Detect which cell encompasses the target text, then output its [x, y] center coordinate. 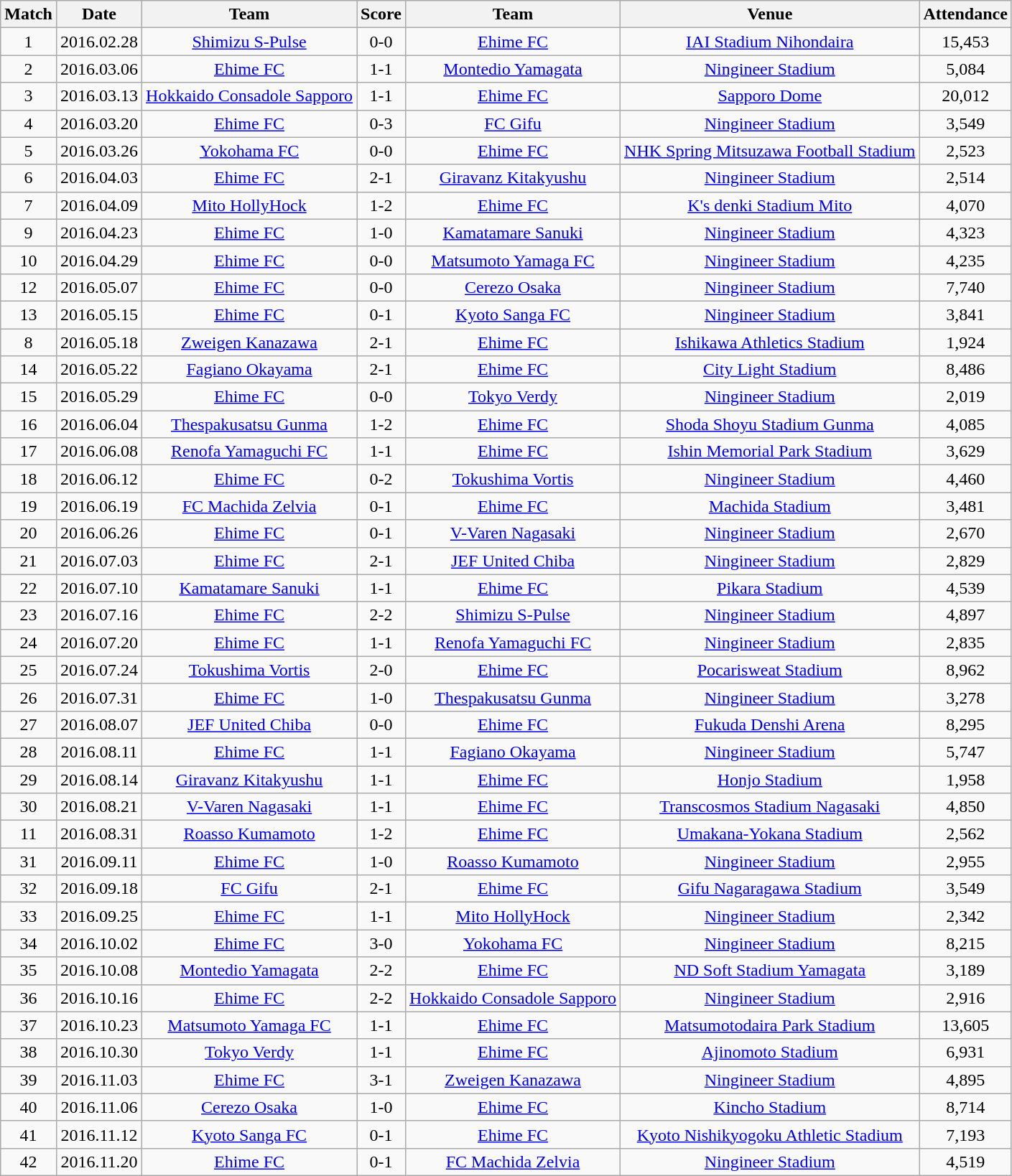
Fukuda Denshi Arena [770, 724]
2 [29, 69]
2,955 [965, 862]
7,193 [965, 1134]
4 [29, 123]
15,453 [965, 42]
3-1 [381, 1080]
2016.06.12 [99, 479]
2016.04.03 [99, 178]
9 [29, 233]
1,924 [965, 342]
39 [29, 1080]
Sapporo Dome [770, 96]
2016.05.22 [99, 370]
19 [29, 506]
Match [29, 14]
City Light Stadium [770, 370]
2016.06.04 [99, 424]
36 [29, 998]
2,670 [965, 533]
2016.10.30 [99, 1053]
4,085 [965, 424]
0-2 [381, 479]
6,931 [965, 1053]
8 [29, 342]
3,481 [965, 506]
Kyoto Nishikyogoku Athletic Stadium [770, 1134]
Honjo Stadium [770, 779]
7,740 [965, 287]
2016.07.20 [99, 643]
14 [29, 370]
2016.07.24 [99, 670]
10 [29, 260]
20,012 [965, 96]
2016.03.26 [99, 151]
28 [29, 752]
0-3 [381, 123]
13 [29, 314]
2016.11.03 [99, 1080]
4,539 [965, 588]
2016.06.08 [99, 452]
2016.11.06 [99, 1107]
2016.07.31 [99, 697]
2016.08.21 [99, 807]
Transcosmos Stadium Nagasaki [770, 807]
26 [29, 697]
4,235 [965, 260]
2016.08.07 [99, 724]
3,841 [965, 314]
29 [29, 779]
2016.10.23 [99, 1025]
4,519 [965, 1162]
8,486 [965, 370]
24 [29, 643]
ND Soft Stadium Yamagata [770, 971]
Score [381, 14]
Ajinomoto Stadium [770, 1053]
2,342 [965, 916]
35 [29, 971]
2016.03.06 [99, 69]
2016.11.20 [99, 1162]
8,215 [965, 943]
2016.04.09 [99, 205]
5,084 [965, 69]
2,514 [965, 178]
2016.05.07 [99, 287]
2016.04.29 [99, 260]
3 [29, 96]
Umakana-Yokana Stadium [770, 834]
Date [99, 14]
Shoda Shoyu Stadium Gunma [770, 424]
Attendance [965, 14]
3,189 [965, 971]
6 [29, 178]
20 [29, 533]
4,070 [965, 205]
11 [29, 834]
2016.03.13 [99, 96]
38 [29, 1053]
3-0 [381, 943]
2016.03.20 [99, 123]
7 [29, 205]
42 [29, 1162]
1,958 [965, 779]
Gifu Nagaragawa Stadium [770, 889]
27 [29, 724]
3,278 [965, 697]
4,460 [965, 479]
4,895 [965, 1080]
21 [29, 561]
2016.08.31 [99, 834]
8,962 [965, 670]
30 [29, 807]
2016.11.12 [99, 1134]
K's denki Stadium Mito [770, 205]
2016.10.16 [99, 998]
Venue [770, 14]
Ishin Memorial Park Stadium [770, 452]
2,019 [965, 397]
17 [29, 452]
2016.09.25 [99, 916]
Pocarisweat Stadium [770, 670]
2016.10.02 [99, 943]
8,714 [965, 1107]
41 [29, 1134]
2016.06.19 [99, 506]
Pikara Stadium [770, 588]
31 [29, 862]
2016.09.11 [99, 862]
23 [29, 615]
22 [29, 588]
Machida Stadium [770, 506]
2016.05.29 [99, 397]
2,562 [965, 834]
5 [29, 151]
5,747 [965, 752]
40 [29, 1107]
2016.05.18 [99, 342]
2016.02.28 [99, 42]
2016.04.23 [99, 233]
16 [29, 424]
2016.06.26 [99, 533]
15 [29, 397]
13,605 [965, 1025]
2,835 [965, 643]
2016.10.08 [99, 971]
32 [29, 889]
2016.09.18 [99, 889]
Kincho Stadium [770, 1107]
2,523 [965, 151]
3,629 [965, 452]
Matsumotodaira Park Stadium [770, 1025]
2016.08.11 [99, 752]
34 [29, 943]
2016.07.10 [99, 588]
4,850 [965, 807]
2-0 [381, 670]
2016.05.15 [99, 314]
Ishikawa Athletics Stadium [770, 342]
18 [29, 479]
4,323 [965, 233]
NHK Spring Mitsuzawa Football Stadium [770, 151]
33 [29, 916]
25 [29, 670]
2016.07.03 [99, 561]
37 [29, 1025]
8,295 [965, 724]
2,829 [965, 561]
IAI Stadium Nihondaira [770, 42]
1 [29, 42]
12 [29, 287]
2,916 [965, 998]
2016.08.14 [99, 779]
4,897 [965, 615]
2016.07.16 [99, 615]
